Identify which cell holds the provided text, then report its (x, y) central coordinate. 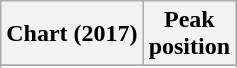
Peak position (189, 34)
Chart (2017) (72, 34)
